For the text-containing cell, return its midpoint in [x, y] coordinate format. 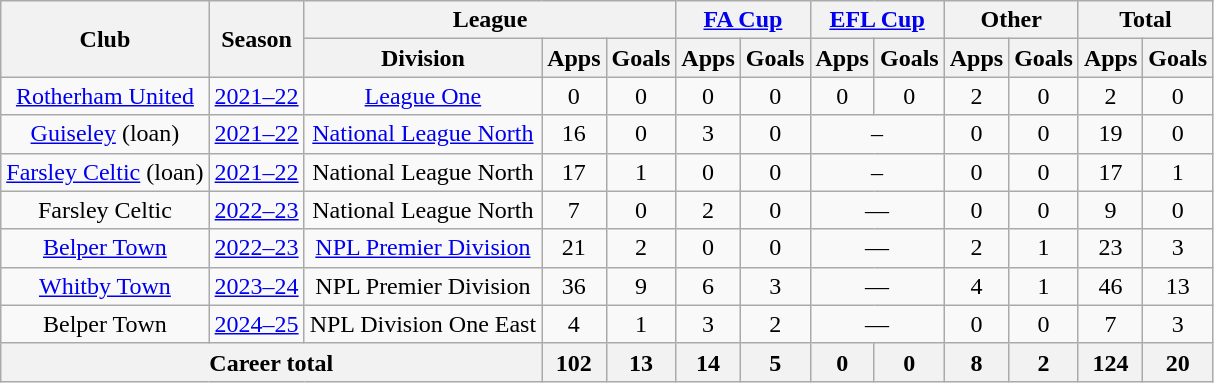
102 [574, 362]
FA Cup [743, 20]
5 [775, 362]
Season [256, 39]
36 [574, 286]
14 [708, 362]
Whitby Town [105, 286]
Other [1011, 20]
8 [976, 362]
16 [574, 134]
21 [574, 248]
20 [1178, 362]
Farsley Celtic [105, 210]
Club [105, 39]
Career total [272, 362]
19 [1110, 134]
23 [1110, 248]
EFL Cup [877, 20]
Rotherham United [105, 96]
124 [1110, 362]
Guiseley (loan) [105, 134]
46 [1110, 286]
2024–25 [256, 324]
Division [422, 58]
League [490, 20]
League One [422, 96]
NPL Division One East [422, 324]
2023–24 [256, 286]
Farsley Celtic (loan) [105, 172]
Total [1145, 20]
6 [708, 286]
